Find where the given text appears and provide that cell's center as [X, Y] coordinate. 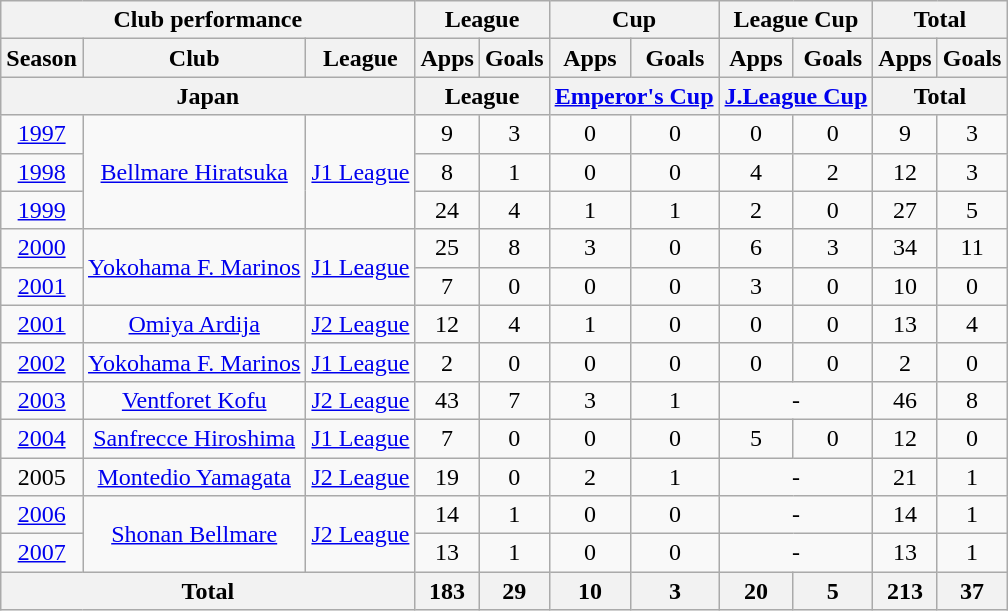
2004 [42, 438]
Shonan Bellmare [194, 534]
25 [447, 248]
37 [972, 591]
Montedio Yamagata [194, 477]
213 [905, 591]
11 [972, 248]
Emperor's Cup [634, 96]
43 [447, 400]
29 [514, 591]
Season [42, 58]
League Cup [796, 20]
6 [756, 248]
1999 [42, 210]
1997 [42, 134]
Sanfrecce Hiroshima [194, 438]
2006 [42, 515]
2000 [42, 248]
Cup [634, 20]
24 [447, 210]
34 [905, 248]
Ventforet Kofu [194, 400]
Club [194, 58]
Omiya Ardija [194, 324]
2007 [42, 553]
Japan [208, 96]
2003 [42, 400]
2005 [42, 477]
J.League Cup [796, 96]
20 [756, 591]
1998 [42, 172]
Bellmare Hiratsuka [194, 172]
21 [905, 477]
27 [905, 210]
183 [447, 591]
Club performance [208, 20]
19 [447, 477]
2002 [42, 362]
46 [905, 400]
